Identify which cell holds the provided text, then report its [x, y] central coordinate. 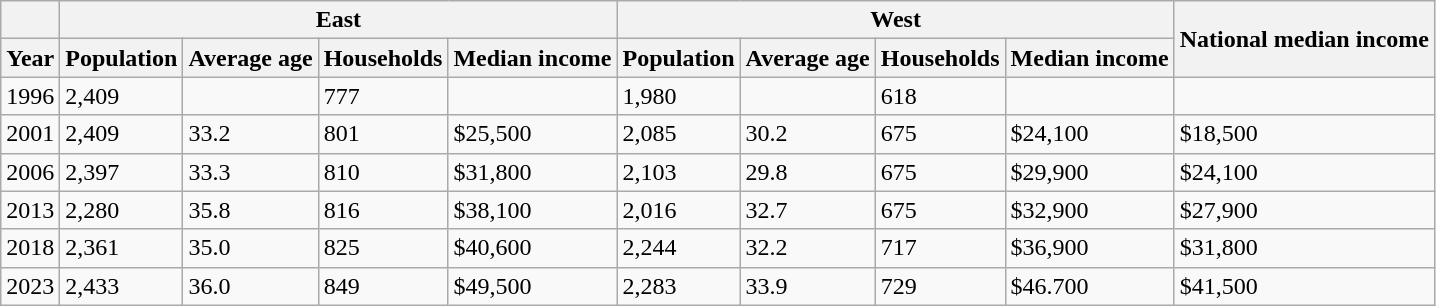
$41,500 [1304, 286]
2013 [30, 210]
849 [383, 286]
2006 [30, 172]
816 [383, 210]
$18,500 [1304, 134]
2,361 [122, 248]
801 [383, 134]
35.8 [250, 210]
2,085 [678, 134]
$49,500 [532, 286]
$32,900 [1090, 210]
717 [940, 248]
30.2 [808, 134]
Year [30, 58]
33.9 [808, 286]
2,280 [122, 210]
777 [383, 96]
$27,900 [1304, 210]
East [338, 20]
$40,600 [532, 248]
33.2 [250, 134]
$36,900 [1090, 248]
$29,900 [1090, 172]
2,397 [122, 172]
1,980 [678, 96]
33.3 [250, 172]
32.7 [808, 210]
35.0 [250, 248]
$25,500 [532, 134]
36.0 [250, 286]
2,433 [122, 286]
2,016 [678, 210]
2,283 [678, 286]
729 [940, 286]
810 [383, 172]
29.8 [808, 172]
32.2 [808, 248]
2001 [30, 134]
$38,100 [532, 210]
$46.700 [1090, 286]
2023 [30, 286]
National median income [1304, 39]
2018 [30, 248]
West [896, 20]
825 [383, 248]
2,103 [678, 172]
618 [940, 96]
2,244 [678, 248]
1996 [30, 96]
